Extract the (x, y) coordinate from the center of the cell holding the provided text.  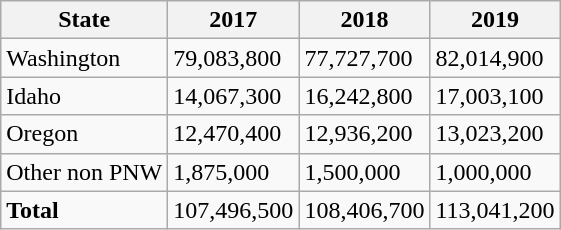
108,406,700 (364, 210)
113,041,200 (495, 210)
107,496,500 (234, 210)
1,500,000 (364, 172)
1,000,000 (495, 172)
Total (84, 210)
12,470,400 (234, 134)
Idaho (84, 96)
14,067,300 (234, 96)
2019 (495, 20)
82,014,900 (495, 58)
12,936,200 (364, 134)
Washington (84, 58)
13,023,200 (495, 134)
79,083,800 (234, 58)
2018 (364, 20)
State (84, 20)
16,242,800 (364, 96)
17,003,100 (495, 96)
2017 (234, 20)
Other non PNW (84, 172)
Oregon (84, 134)
77,727,700 (364, 58)
1,875,000 (234, 172)
